For the text-containing cell, return its midpoint in (X, Y) coordinate format. 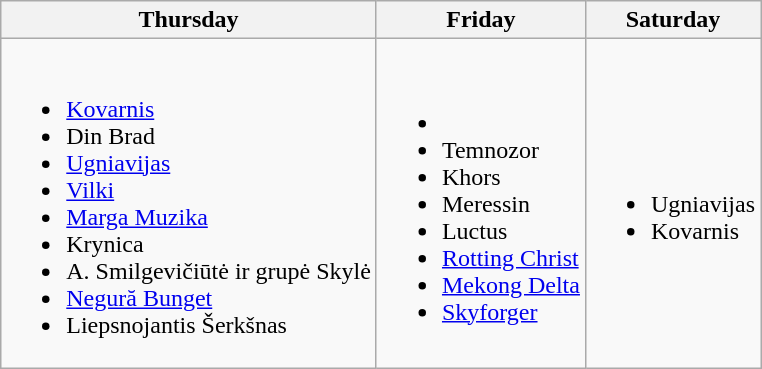
Kovarnis Din Brad Ugniavijas Vilki Marga Muzika Krynica A. Smilgevičiūtė ir grupė Skylė Negură Bunget Liepsnojantis Šerkšnas (189, 204)
Friday (480, 20)
Temnozor Khors Meressin Luctus Rotting Christ Mekong Delta Skyforger (480, 204)
Ugniavijas Kovarnis (672, 204)
Thursday (189, 20)
Saturday (672, 20)
